From the cell containing the given text, extract its center point as [X, Y] coordinate. 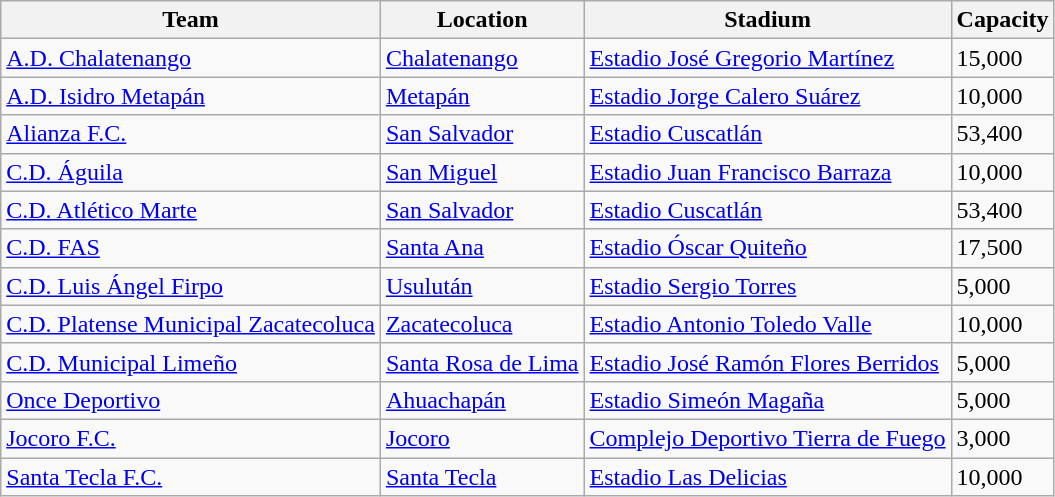
Jocoro F.C. [191, 438]
Estadio Jorge Calero Suárez [768, 96]
Santa Tecla [482, 477]
C.D. FAS [191, 248]
Santa Tecla F.C. [191, 477]
Estadio Sergio Torres [768, 286]
Santa Rosa de Lima [482, 362]
15,000 [1002, 58]
Usulután [482, 286]
Location [482, 20]
C.D. Luis Ángel Firpo [191, 286]
Stadium [768, 20]
Capacity [1002, 20]
Estadio Simeón Magaña [768, 400]
Ahuachapán [482, 400]
San Miguel [482, 172]
A.D. Isidro Metapán [191, 96]
Santa Ana [482, 248]
Estadio Óscar Quiteño [768, 248]
C.D. Águila [191, 172]
Estadio Juan Francisco Barraza [768, 172]
Complejo Deportivo Tierra de Fuego [768, 438]
C.D. Atlético Marte [191, 210]
Team [191, 20]
Jocoro [482, 438]
Estadio José Gregorio Martínez [768, 58]
Once Deportivo [191, 400]
C.D. Platense Municipal Zacatecoluca [191, 324]
Estadio Las Delicias [768, 477]
Estadio Antonio Toledo Valle [768, 324]
Chalatenango [482, 58]
3,000 [1002, 438]
Estadio José Ramón Flores Berridos [768, 362]
Zacatecoluca [482, 324]
Alianza F.C. [191, 134]
Metapán [482, 96]
17,500 [1002, 248]
A.D. Chalatenango [191, 58]
C.D. Municipal Limeño [191, 362]
